Return [x, y] of the center of cell containing provided text 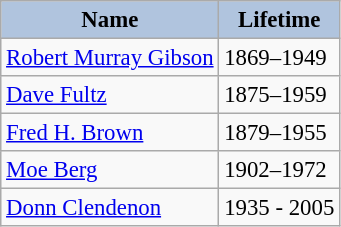
1902–1972 [280, 170]
1935 - 2005 [280, 208]
1875–1959 [280, 95]
Fred H. Brown [110, 133]
Name [110, 20]
1869–1949 [280, 58]
Robert Murray Gibson [110, 58]
1879–1955 [280, 133]
Donn Clendenon [110, 208]
Dave Fultz [110, 95]
Lifetime [280, 20]
Moe Berg [110, 170]
